Extract the (X, Y) coordinate from the center of the cell holding the provided text.  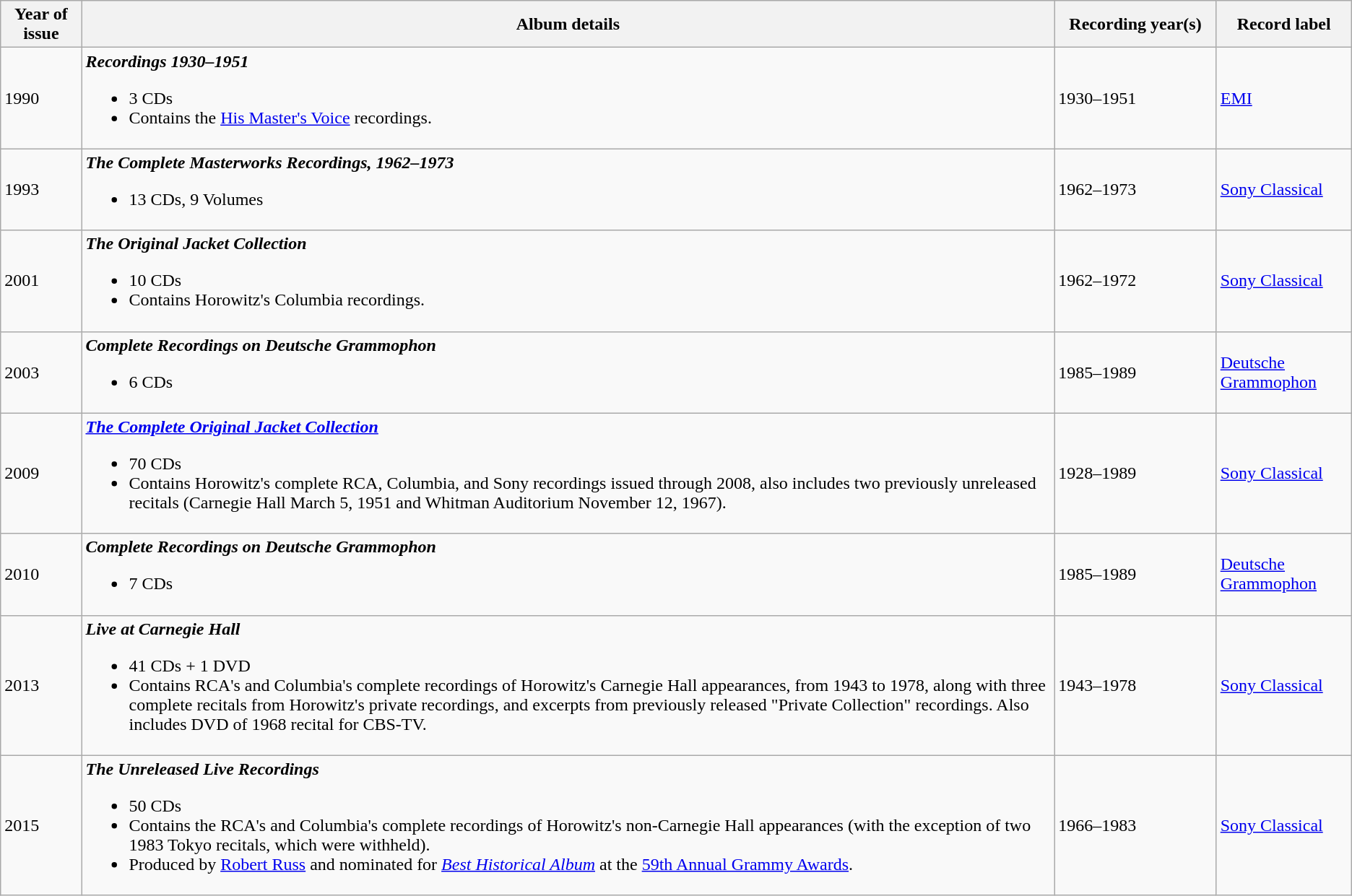
Complete Recordings on Deutsche Grammophon 7 CDs (568, 575)
2010 (41, 575)
2009 (41, 474)
1930–1951 (1135, 98)
1962–1973 (1135, 189)
1943–1978 (1135, 685)
The Complete Masterworks Recordings, 1962–1973 13 CDs, 9 Volumes (568, 189)
2013 (41, 685)
1990 (41, 98)
The Original Jacket Collection 10 CDsContains Horowitz's Columbia recordings. (568, 281)
Recording year(s) (1135, 25)
Album details (568, 25)
2003 (41, 373)
1928–1989 (1135, 474)
Year of issue (41, 25)
1966–1983 (1135, 825)
1993 (41, 189)
Complete Recordings on Deutsche Grammophon 6 CDs (568, 373)
1962–1972 (1135, 281)
2001 (41, 281)
Record label (1284, 25)
Recordings 1930–1951 3 CDsContains the His Master's Voice recordings. (568, 98)
EMI (1284, 98)
2015 (41, 825)
